Detect which cell encompasses the target text, then output its [x, y] center coordinate. 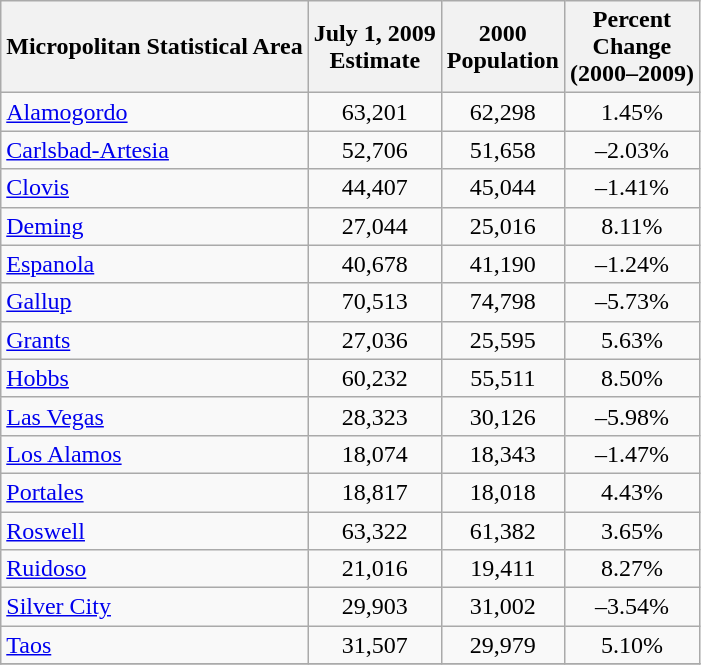
1.45% [632, 112]
Roswell [154, 531]
27,036 [374, 340]
PercentChange(2000–2009) [632, 47]
Hobbs [154, 378]
62,298 [502, 112]
July 1, 2009Estimate [374, 47]
Deming [154, 226]
–5.73% [632, 302]
31,507 [374, 645]
–1.41% [632, 188]
Clovis [154, 188]
29,979 [502, 645]
–3.54% [632, 607]
8.50% [632, 378]
Micropolitan Statistical Area [154, 47]
55,511 [502, 378]
Ruidoso [154, 569]
3.65% [632, 531]
–1.24% [632, 264]
–5.98% [632, 416]
51,658 [502, 150]
Taos [154, 645]
31,002 [502, 607]
21,016 [374, 569]
Silver City [154, 607]
63,201 [374, 112]
40,678 [374, 264]
5.10% [632, 645]
41,190 [502, 264]
4.43% [632, 492]
5.63% [632, 340]
18,018 [502, 492]
Grants [154, 340]
74,798 [502, 302]
70,513 [374, 302]
18,074 [374, 454]
Las Vegas [154, 416]
30,126 [502, 416]
Espanola [154, 264]
27,044 [374, 226]
8.11% [632, 226]
Alamogordo [154, 112]
8.27% [632, 569]
–2.03% [632, 150]
18,817 [374, 492]
63,322 [374, 531]
45,044 [502, 188]
61,382 [502, 531]
Los Alamos [154, 454]
18,343 [502, 454]
19,411 [502, 569]
60,232 [374, 378]
25,016 [502, 226]
44,407 [374, 188]
28,323 [374, 416]
Carlsbad-Artesia [154, 150]
2000Population [502, 47]
52,706 [374, 150]
25,595 [502, 340]
–1.47% [632, 454]
Portales [154, 492]
29,903 [374, 607]
Gallup [154, 302]
